For the text-containing cell, return its midpoint in (x, y) coordinate format. 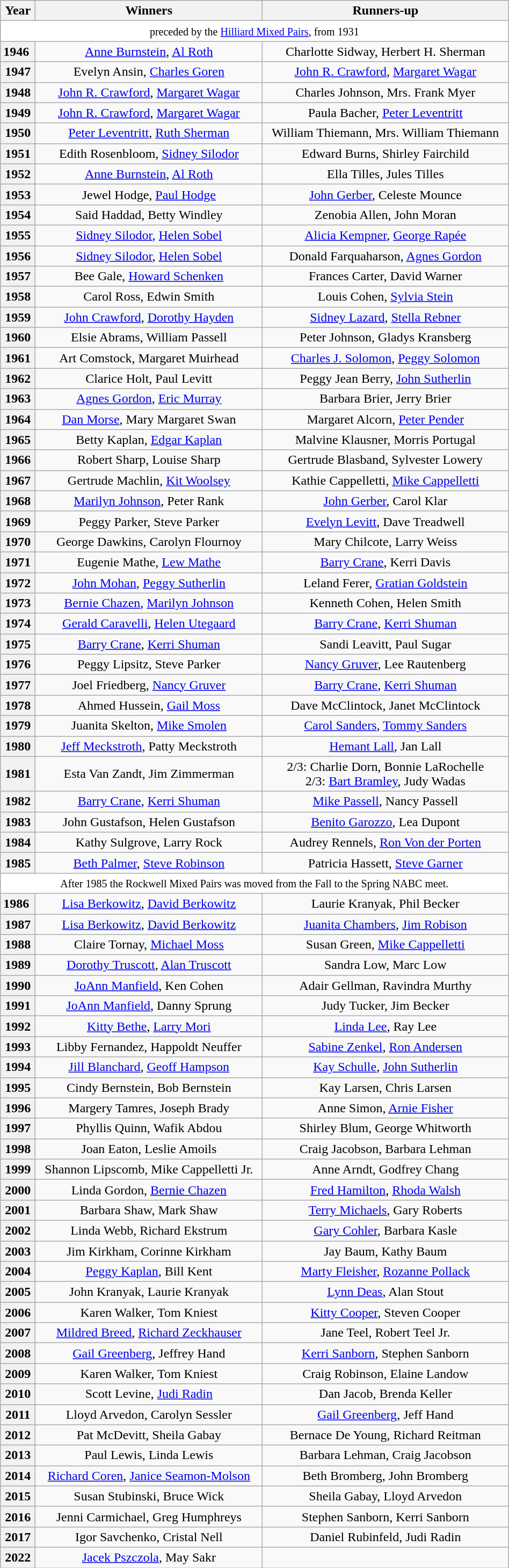
1969 (18, 521)
Barry Crane, Kerri Davis (386, 562)
Art Comstock, Margaret Muirhead (149, 358)
Shirley Blum, George Whitworth (386, 1128)
1958 (18, 297)
1957 (18, 276)
preceded by the Hilliard Mixed Pairs, from 1931 (255, 31)
Robert Sharp, Louise Sharp (149, 460)
George Dawkins, Carolyn Flournoy (149, 542)
Gary Cohler, Barbara Kasle (386, 1230)
Winners (149, 11)
Hemant Lall, Jan Lall (386, 746)
2022 (18, 1557)
Peter Leventritt, Ruth Sherman (149, 133)
Evelyn Levitt, Dave Treadwell (386, 521)
Runners-up (386, 11)
2011 (18, 1414)
Linda Webb, Richard Ekstrum (149, 1230)
1988 (18, 945)
1978 (18, 705)
Year (18, 11)
John Gustafson, Helen Gustafson (149, 822)
Zenobia Allen, John Moran (386, 215)
Kitty Bethe, Larry Mori (149, 1026)
Linda Lee, Ray Lee (386, 1026)
1971 (18, 562)
1972 (18, 582)
Jacek Pszczola, May Sakr (149, 1557)
2006 (18, 1312)
Bernie Chazen, Marilyn Johnson (149, 603)
1950 (18, 133)
Barbara Brier, Jerry Brier (386, 399)
Frances Carter, David Warner (386, 276)
1996 (18, 1108)
Peggy Parker, Steve Parker (149, 521)
Jay Baum, Kathy Baum (386, 1251)
JoAnn Manfield, Danny Sprung (149, 1006)
John Gerber, Celeste Mounce (386, 194)
Charles J. Solomon, Peggy Solomon (386, 358)
Sabine Zenkel, Ron Andersen (386, 1047)
Alicia Kempner, George Rapée (386, 235)
Marilyn Johnson, Peter Rank (149, 501)
1993 (18, 1047)
1992 (18, 1026)
Pat McDevitt, Sheila Gabay (149, 1435)
1975 (18, 644)
Carol Ross, Edwin Smith (149, 297)
Edith Rosenbloom, Sidney Silodor (149, 154)
John Mohan, Peggy Sutherlin (149, 582)
2005 (18, 1292)
Agnes Gordon, Eric Murray (149, 399)
Clarice Holt, Paul Levitt (149, 378)
1953 (18, 194)
John Crawford, Dorothy Hayden (149, 317)
Mary Chilcote, Larry Weiss (386, 542)
Daniel Rubinfeld, Judi Radin (386, 1537)
1968 (18, 501)
Kitty Cooper, Steven Cooper (386, 1312)
2010 (18, 1394)
Beth Palmer, Steve Robinson (149, 863)
Jill Blanchard, Geoff Hampson (149, 1067)
1984 (18, 842)
Gerald Caravelli, Helen Utegaard (149, 624)
2000 (18, 1190)
2012 (18, 1435)
Carol Sanders, Tommy Sanders (386, 726)
Eugenie Mathe, Lew Mathe (149, 562)
1976 (18, 665)
1999 (18, 1169)
Kay Larsen, Chris Larsen (386, 1088)
Betty Kaplan, Edgar Kaplan (149, 440)
Libby Fernandez, Happoldt Neuffer (149, 1047)
Claire Tornay, Michael Moss (149, 945)
Sandra Low, Marc Low (386, 965)
Adair Gellman, Ravindra Murthy (386, 986)
Sidney Lazard, Stella Rebner (386, 317)
1956 (18, 256)
1960 (18, 338)
Shannon Lipscomb, Mike Cappelletti Jr. (149, 1169)
Elsie Abrams, William Passell (149, 338)
2015 (18, 1496)
1962 (18, 378)
Mildred Breed, Richard Zeckhauser (149, 1333)
1985 (18, 863)
Dave McClintock, Janet McClintock (386, 705)
Mike Passell, Nancy Passell (386, 801)
Charlotte Sidway, Herbert H. Sherman (386, 52)
Dorothy Truscott, Alan Truscott (149, 965)
Paula Bacher, Peter Leventritt (386, 113)
2013 (18, 1455)
Craig Robinson, Elaine Landow (386, 1374)
Marty Fleisher, Rozanne Pollack (386, 1272)
1963 (18, 399)
After 1985 the Rockwell Mixed Pairs was moved from the Fall to the Spring NABC meet. (255, 883)
Evelyn Ansin, Charles Goren (149, 72)
Dan Jacob, Brenda Keller (386, 1394)
2001 (18, 1210)
1995 (18, 1088)
Bee Gale, Howard Schenken (149, 276)
JoAnn Manfield, Ken Cohen (149, 986)
Barbara Lehman, Craig Jacobson (386, 1455)
1980 (18, 746)
1966 (18, 460)
2016 (18, 1516)
2008 (18, 1353)
Beth Bromberg, John Bromberg (386, 1476)
Charles Johnson, Mrs. Frank Myer (386, 92)
Malvine Klausner, Morris Portugal (386, 440)
1990 (18, 986)
Anne Arndt, Godfrey Chang (386, 1169)
Said Haddad, Betty Windley (149, 215)
Barbara Shaw, Mark Shaw (149, 1210)
2017 (18, 1537)
Lynn Deas, Alan Stout (386, 1292)
1946 (18, 52)
1997 (18, 1128)
1951 (18, 154)
2007 (18, 1333)
Audrey Rennels, Ron Von der Porten (386, 842)
Joel Friedberg, Nancy Gruver (149, 685)
Juanita Chambers, Jim Robison (386, 924)
William Thiemann, Mrs. William Thiemann (386, 133)
Peter Johnson, Gladys Kransberg (386, 338)
Stephen Sanborn, Kerri Sanborn (386, 1516)
Phyllis Quinn, Wafik Abdou (149, 1128)
2/3: Charlie Dorn, Bonnie LaRochelle 2/3: Bart Bramley, Judy Wadas (386, 774)
Benito Garozzo, Lea Dupont (386, 822)
1998 (18, 1149)
Joan Eaton, Leslie Amoils (149, 1149)
2002 (18, 1230)
1994 (18, 1067)
1967 (18, 480)
Lloyd Arvedon, Carolyn Sessler (149, 1414)
Kay Schulle, John Sutherlin (386, 1067)
1986 (18, 903)
Esta Van Zandt, Jim Zimmerman (149, 774)
Gail Greenberg, Jeffrey Hand (149, 1353)
1991 (18, 1006)
Juanita Skelton, Mike Smolen (149, 726)
Jim Kirkham, Corinne Kirkham (149, 1251)
Peggy Kaplan, Bill Kent (149, 1272)
Margery Tamres, Joseph Brady (149, 1108)
Richard Coren, Janice Seamon-Molson (149, 1476)
Sheila Gabay, Lloyd Arvedon (386, 1496)
1961 (18, 358)
Patricia Hassett, Steve Garner (386, 863)
Gertrude Blasband, Sylvester Lowery (386, 460)
1955 (18, 235)
2009 (18, 1374)
1982 (18, 801)
Jewel Hodge, Paul Hodge (149, 194)
1981 (18, 774)
Donald Farquaharson, Agnes Gordon (386, 256)
Leland Ferer, Gratian Goldstein (386, 582)
Jenni Carmichael, Greg Humphreys (149, 1516)
Jeff Meckstroth, Patty Meckstroth (149, 746)
Terry Michaels, Gary Roberts (386, 1210)
Louis Cohen, Sylvia Stein (386, 297)
1947 (18, 72)
1952 (18, 174)
1977 (18, 685)
Kenneth Cohen, Helen Smith (386, 603)
Gail Greenberg, Jeff Hand (386, 1414)
Laurie Kranyak, Phil Becker (386, 903)
Bernace De Young, Richard Reitman (386, 1435)
1964 (18, 419)
2003 (18, 1251)
1970 (18, 542)
Nancy Gruver, Lee Rautenberg (386, 665)
1954 (18, 215)
2014 (18, 1476)
Cindy Bernstein, Bob Bernstein (149, 1088)
Ella Tilles, Jules Tilles (386, 174)
1965 (18, 440)
1979 (18, 726)
1974 (18, 624)
1987 (18, 924)
Peggy Jean Berry, John Sutherlin (386, 378)
1989 (18, 965)
Susan Stubinski, Bruce Wick (149, 1496)
1959 (18, 317)
Scott Levine, Judi Radin (149, 1394)
Edward Burns, Shirley Fairchild (386, 154)
1983 (18, 822)
Craig Jacobson, Barbara Lehman (386, 1149)
1948 (18, 92)
Kathy Sulgrove, Larry Rock (149, 842)
Peggy Lipsitz, Steve Parker (149, 665)
Anne Simon, Arnie Fisher (386, 1108)
Fred Hamilton, Rhoda Walsh (386, 1190)
Judy Tucker, Jim Becker (386, 1006)
Jane Teel, Robert Teel Jr. (386, 1333)
1949 (18, 113)
2004 (18, 1272)
John Gerber, Carol Klar (386, 501)
Kathie Cappelletti, Mike Cappelletti (386, 480)
Gertrude Machlin, Kit Woolsey (149, 480)
Paul Lewis, Linda Lewis (149, 1455)
Linda Gordon, Bernie Chazen (149, 1190)
Ahmed Hussein, Gail Moss (149, 705)
Dan Morse, Mary Margaret Swan (149, 419)
Margaret Alcorn, Peter Pender (386, 419)
Susan Green, Mike Cappelletti (386, 945)
John Kranyak, Laurie Kranyak (149, 1292)
Igor Savchenko, Cristal Nell (149, 1537)
1973 (18, 603)
Kerri Sanborn, Stephen Sanborn (386, 1353)
Sandi Leavitt, Paul Sugar (386, 644)
